Search for the cell housing the specified text and yield its (x, y) center coordinate. 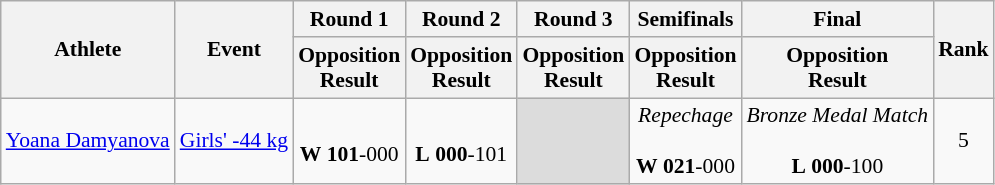
Round 2 (461, 19)
5 (964, 142)
Round 1 (349, 19)
Round 3 (573, 19)
Yoana Damyanova (88, 142)
Bronze Medal Match L 000-100 (838, 142)
Rank (964, 50)
Repechage W 021-000 (685, 142)
Athlete (88, 50)
Event (234, 50)
W 101-000 (349, 142)
Girls' -44 kg (234, 142)
L 000-101 (461, 142)
Final (838, 19)
Semifinals (685, 19)
